Locate the cell with the specified text and output its (x, y) center coordinate. 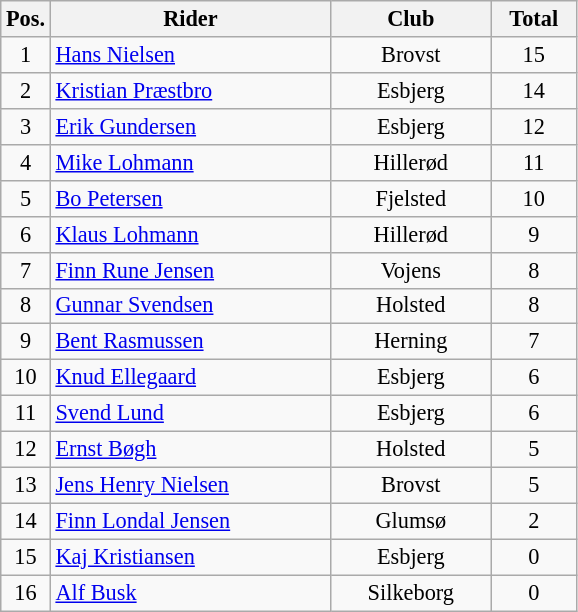
Knud Ellegaard (190, 378)
Mike Lohmann (190, 162)
Ernst Bøgh (190, 450)
3 (26, 126)
4 (26, 162)
16 (26, 593)
Klaus Lohmann (190, 234)
Glumsø (411, 521)
Club (411, 19)
Hans Nielsen (190, 55)
Herning (411, 342)
Bo Petersen (190, 198)
Finn Rune Jensen (190, 270)
13 (26, 485)
Erik Gundersen (190, 126)
Bent Rasmussen (190, 342)
Alf Busk (190, 593)
Fjelsted (411, 198)
Gunnar Svendsen (190, 306)
Kristian Præstbro (190, 90)
Total (534, 19)
Kaj Kristiansen (190, 557)
1 (26, 55)
Jens Henry Nielsen (190, 485)
Rider (190, 19)
Vojens (411, 270)
Svend Lund (190, 414)
Silkeborg (411, 593)
Finn Londal Jensen (190, 521)
Pos. (26, 19)
